Search for the cell housing the specified text and yield its [x, y] center coordinate. 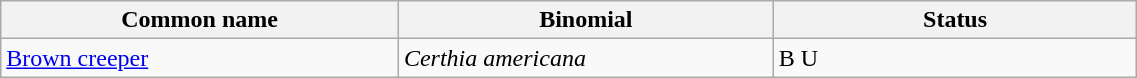
Status [955, 20]
Common name [200, 20]
B U [955, 58]
Binomial [586, 20]
Brown creeper [200, 58]
Certhia americana [586, 58]
